Find where the given text appears and provide that cell's center as (X, Y) coordinate. 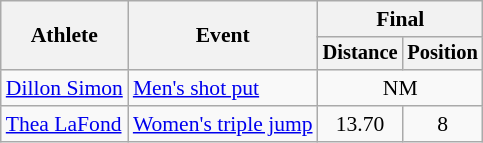
Men's shot put (223, 88)
Dillon Simon (64, 88)
Women's triple jump (223, 124)
Position (442, 54)
13.70 (360, 124)
Thea LaFond (64, 124)
Event (223, 36)
Final (400, 19)
Distance (360, 54)
NM (400, 88)
Athlete (64, 36)
8 (442, 124)
